Return (X, Y) of the center of cell containing provided text 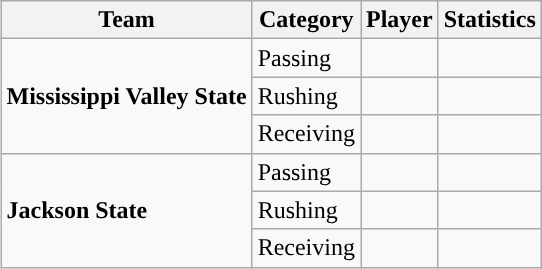
Statistics (490, 20)
Player (399, 20)
Team (126, 20)
Mississippi Valley State (126, 96)
Jackson State (126, 210)
Category (306, 20)
